Locate the cell with the specified text and output its [X, Y] center coordinate. 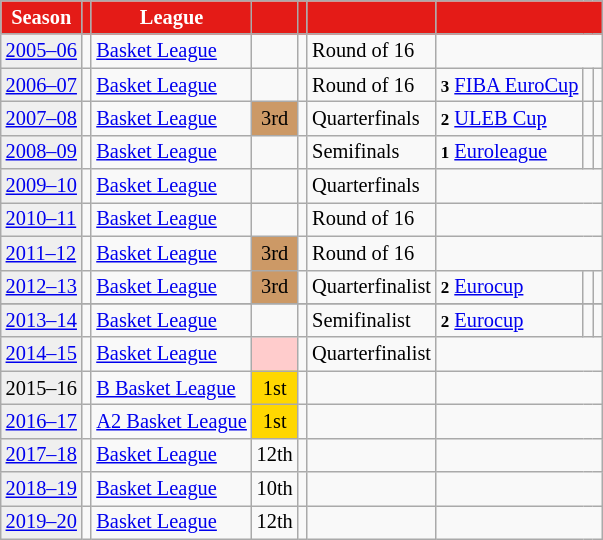
Semifinals [372, 152]
2012–13 [42, 287]
10th [275, 489]
2008–09 [42, 152]
2006–07 [42, 85]
A2 Basket League [171, 421]
2007–08 [42, 118]
2013–14 [42, 320]
League [171, 17]
Season [42, 17]
2016–17 [42, 421]
2011–12 [42, 253]
2018–19 [42, 489]
2005–06 [42, 51]
2009–10 [42, 186]
B Basket League [171, 388]
2019–20 [42, 522]
2 ULEB Cup [510, 118]
2015–16 [42, 388]
1 Euroleague [510, 152]
2017–18 [42, 455]
Semifinalist [372, 320]
3 FIBA EuroCup [510, 85]
2010–11 [42, 219]
2014–15 [42, 354]
